Determine the (X, Y) coordinate at the center of the cell enclosing the given text.  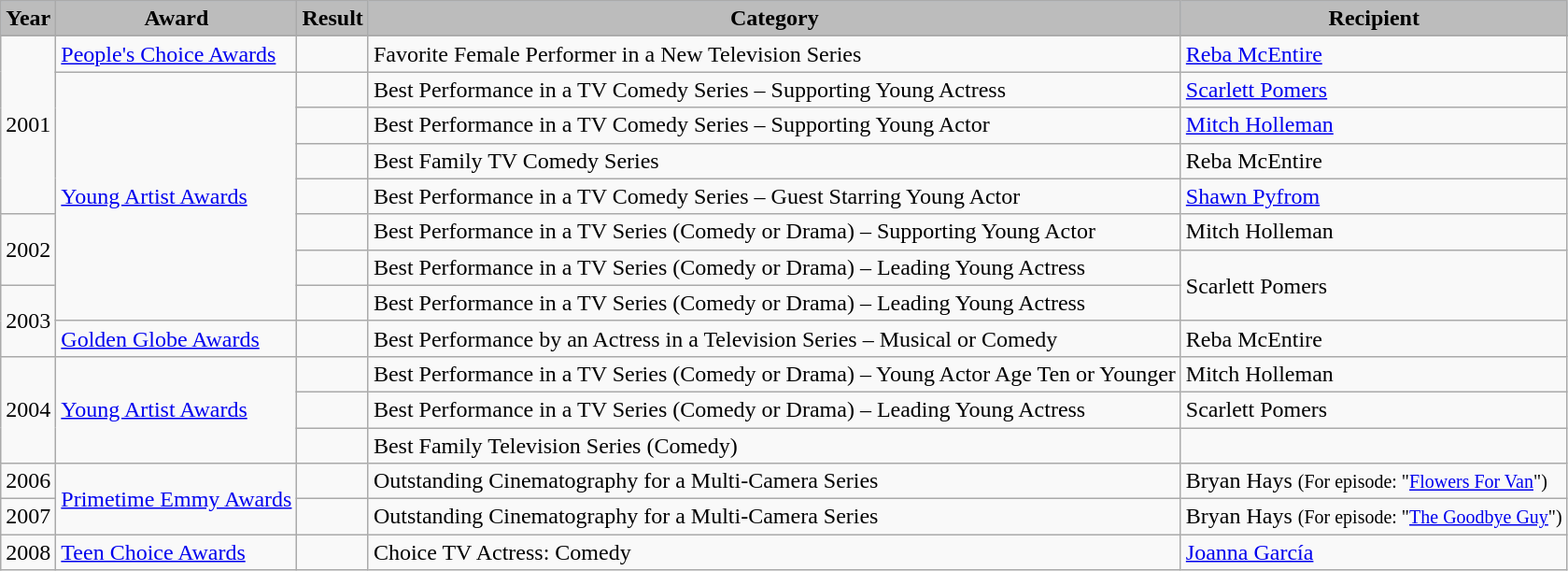
Choice TV Actress: Comedy (774, 552)
Golden Globe Awards (177, 338)
2003 (28, 321)
Primetime Emmy Awards (177, 499)
Joanna García (1374, 552)
Bryan Hays (For episode: "The Goodbye Guy") (1374, 517)
Bryan Hays (For episode: "Flowers For Van") (1374, 481)
2004 (28, 409)
2001 (28, 125)
Award (177, 19)
Best Performance in a TV Comedy Series – Guest Starring Young Actor (774, 196)
Shawn Pyfrom (1374, 196)
Best Performance in a TV Comedy Series – Supporting Young Actress (774, 90)
Best Family TV Comedy Series (774, 161)
2006 (28, 481)
2008 (28, 552)
Teen Choice Awards (177, 552)
People's Choice Awards (177, 54)
2002 (28, 250)
2007 (28, 517)
Best Family Television Series (Comedy) (774, 446)
Year (28, 19)
Result (332, 19)
Category (774, 19)
Best Performance by an Actress in a Television Series – Musical or Comedy (774, 338)
Recipient (1374, 19)
Best Performance in a TV Series (Comedy or Drama) – Young Actor Age Ten or Younger (774, 374)
Best Performance in a TV Comedy Series – Supporting Young Actor (774, 125)
Best Performance in a TV Series (Comedy or Drama) – Supporting Young Actor (774, 232)
Favorite Female Performer in a New Television Series (774, 54)
